Identify which cell holds the provided text, then report its (x, y) central coordinate. 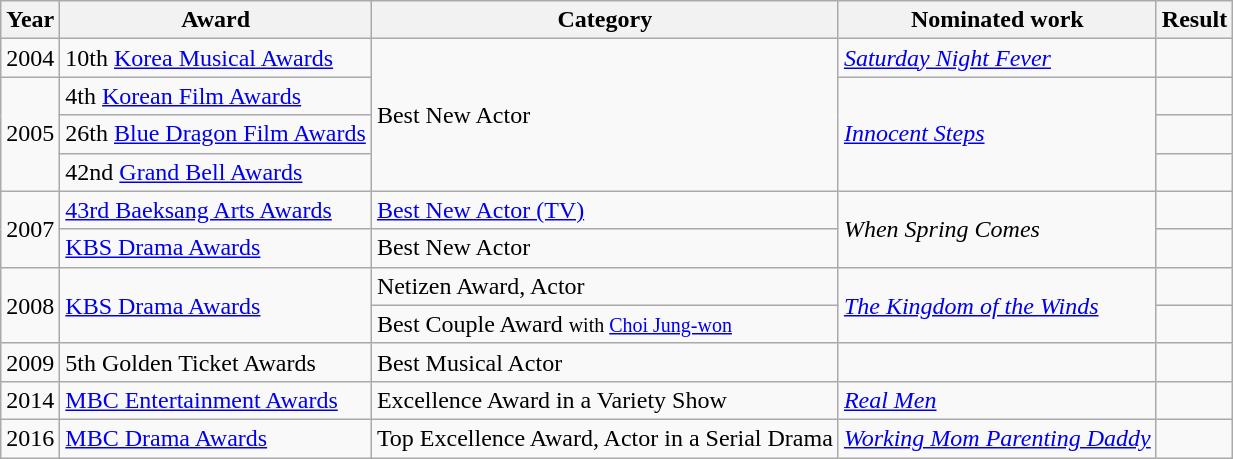
MBC Drama Awards (216, 438)
Excellence Award in a Variety Show (604, 400)
MBC Entertainment Awards (216, 400)
Netizen Award, Actor (604, 286)
Result (1194, 20)
Innocent Steps (997, 134)
2014 (30, 400)
10th Korea Musical Awards (216, 58)
5th Golden Ticket Awards (216, 362)
2007 (30, 229)
4th Korean Film Awards (216, 96)
The Kingdom of the Winds (997, 305)
2008 (30, 305)
Best Couple Award with Choi Jung-won (604, 324)
Best Musical Actor (604, 362)
2004 (30, 58)
42nd Grand Bell Awards (216, 172)
Real Men (997, 400)
26th Blue Dragon Film Awards (216, 134)
When Spring Comes (997, 229)
Category (604, 20)
43rd Baeksang Arts Awards (216, 210)
2016 (30, 438)
Best New Actor (TV) (604, 210)
Award (216, 20)
2005 (30, 134)
Top Excellence Award, Actor in a Serial Drama (604, 438)
Nominated work (997, 20)
Year (30, 20)
Working Mom Parenting Daddy (997, 438)
2009 (30, 362)
Saturday Night Fever (997, 58)
